From the cell containing the given text, extract its center point as (X, Y) coordinate. 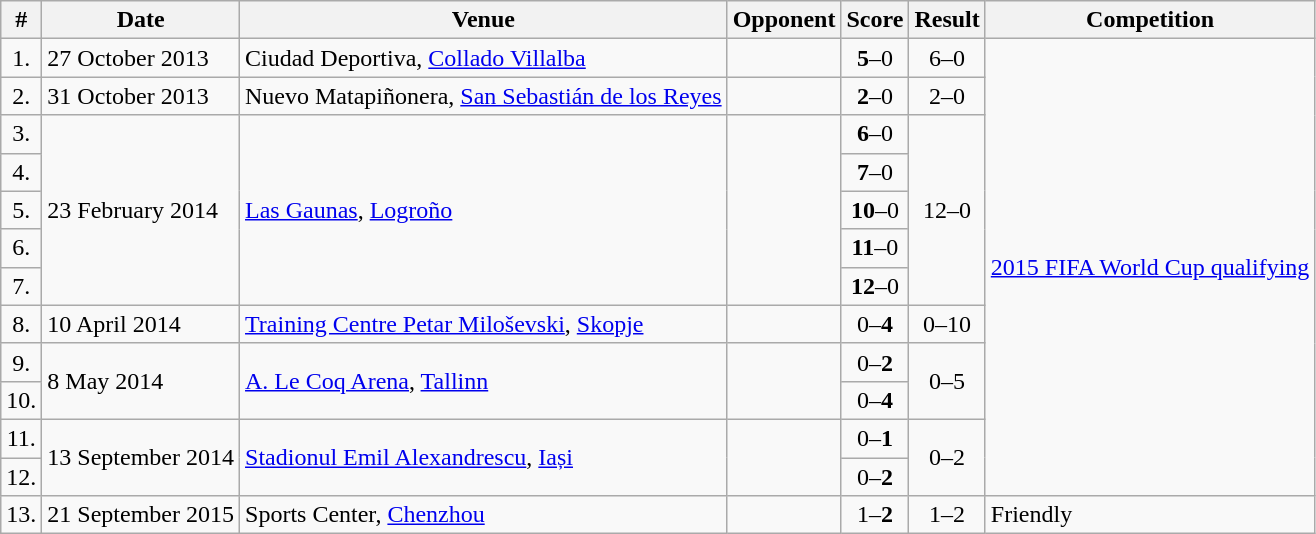
Nuevo Matapiñonera, San Sebastián de los Reyes (484, 96)
Competition (1150, 20)
13. (22, 515)
2. (22, 96)
# (22, 20)
Venue (484, 20)
12. (22, 477)
31 October 2013 (141, 96)
11. (22, 438)
Ciudad Deportiva, Collado Villalba (484, 58)
13 September 2014 (141, 457)
Result (947, 20)
Date (141, 20)
9. (22, 362)
10 April 2014 (141, 324)
10–0 (875, 210)
Sports Center, Chenzhou (484, 515)
A. Le Coq Arena, Tallinn (484, 381)
0–5 (947, 381)
21 September 2015 (141, 515)
23 February 2014 (141, 210)
0–10 (947, 324)
5–0 (875, 58)
3. (22, 134)
7–0 (875, 172)
7. (22, 286)
Opponent (784, 20)
Score (875, 20)
8. (22, 324)
11–0 (875, 248)
2015 FIFA World Cup qualifying (1150, 268)
5. (22, 210)
10. (22, 400)
0–1 (875, 438)
8 May 2014 (141, 381)
Stadionul Emil Alexandrescu, Iași (484, 457)
6. (22, 248)
4. (22, 172)
Friendly (1150, 515)
27 October 2013 (141, 58)
1. (22, 58)
Las Gaunas, Logroño (484, 210)
Training Centre Petar Miloševski, Skopje (484, 324)
